Find where the given text appears and provide that cell's center as [x, y] coordinate. 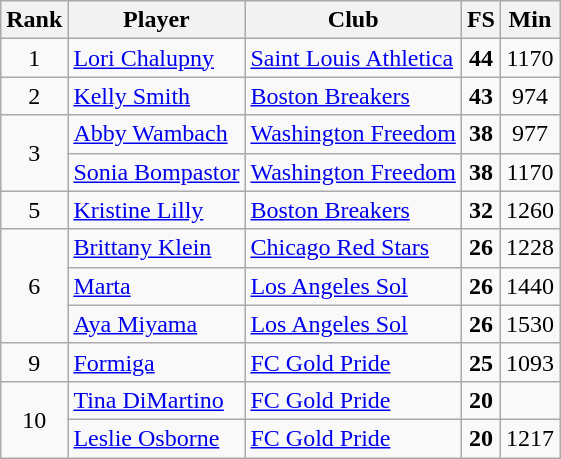
25 [480, 362]
1228 [530, 248]
Min [530, 20]
Club [353, 20]
Formiga [156, 362]
977 [530, 134]
Brittany Klein [156, 248]
Saint Louis Athletica [353, 58]
1093 [530, 362]
10 [34, 419]
FS [480, 20]
Aya Miyama [156, 324]
Rank [34, 20]
44 [480, 58]
5 [34, 210]
9 [34, 362]
Abby Wambach [156, 134]
Kelly Smith [156, 96]
43 [480, 96]
Chicago Red Stars [353, 248]
32 [480, 210]
Tina DiMartino [156, 400]
Leslie Osborne [156, 438]
1 [34, 58]
Kristine Lilly [156, 210]
1530 [530, 324]
974 [530, 96]
6 [34, 286]
Lori Chalupny [156, 58]
1217 [530, 438]
1440 [530, 286]
Player [156, 20]
1260 [530, 210]
Sonia Bompastor [156, 172]
2 [34, 96]
3 [34, 153]
Marta [156, 286]
